For the text-containing cell, return its midpoint in (X, Y) coordinate format. 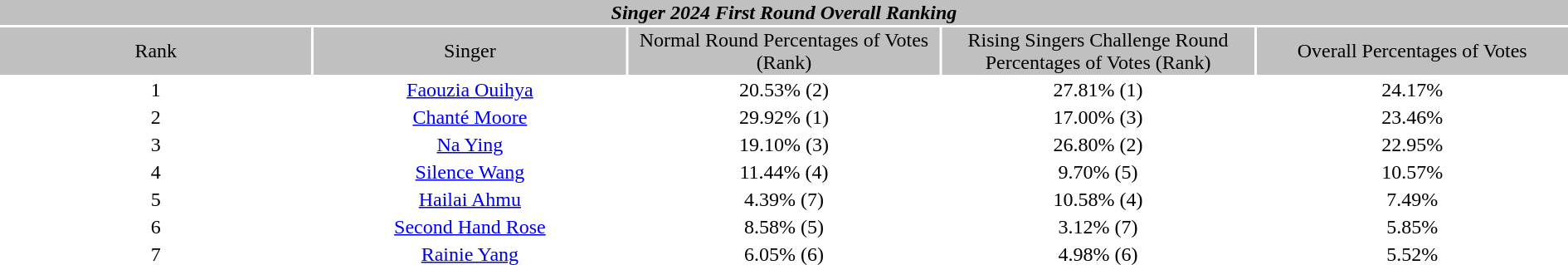
4 (156, 172)
2 (156, 117)
Silence Wang (470, 172)
Second Hand Rose (470, 227)
26.80% (2) (1098, 145)
Hailai Ahmu (470, 199)
7.49% (1412, 199)
29.92% (1) (784, 117)
3 (156, 145)
19.10% (3) (784, 145)
5.85% (1412, 227)
3.12% (7) (1098, 227)
6 (156, 227)
5 (156, 199)
20.53% (2) (784, 90)
10.57% (1412, 172)
Chanté Moore (470, 117)
Faouzia Ouihya (470, 90)
27.81% (1) (1098, 90)
9.70% (5) (1098, 172)
22.95% (1412, 145)
Singer (470, 52)
Overall Percentages of Votes (1412, 52)
Rank (156, 52)
Na Ying (470, 145)
17.00% (3) (1098, 117)
Rising Singers Challenge Round Percentages of Votes (Rank) (1098, 52)
8.58% (5) (784, 227)
24.17% (1412, 90)
11.44% (4) (784, 172)
10.58% (4) (1098, 199)
4.39% (7) (784, 199)
Normal Round Percentages of Votes (Rank) (784, 52)
23.46% (1412, 117)
1 (156, 90)
Singer 2024 First Round Overall Ranking (784, 12)
